Find where the given text appears and provide that cell's center as [X, Y] coordinate. 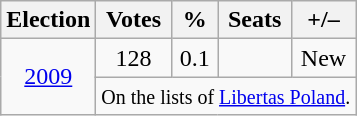
2009 [48, 77]
0.1 [194, 58]
Seats [254, 20]
128 [134, 58]
Election [48, 20]
On the lists of Libertas Poland. [226, 96]
New [323, 58]
% [194, 20]
Votes [134, 20]
+/– [323, 20]
